Find where the given text appears and provide that cell's center as (x, y) coordinate. 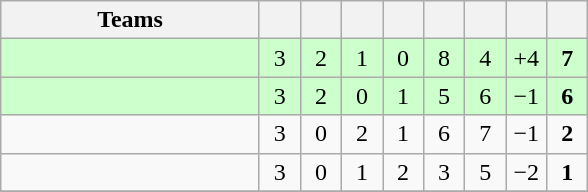
4 (486, 58)
+4 (526, 58)
Teams (130, 20)
−2 (526, 172)
8 (444, 58)
